Search for the cell housing the specified text and yield its [x, y] center coordinate. 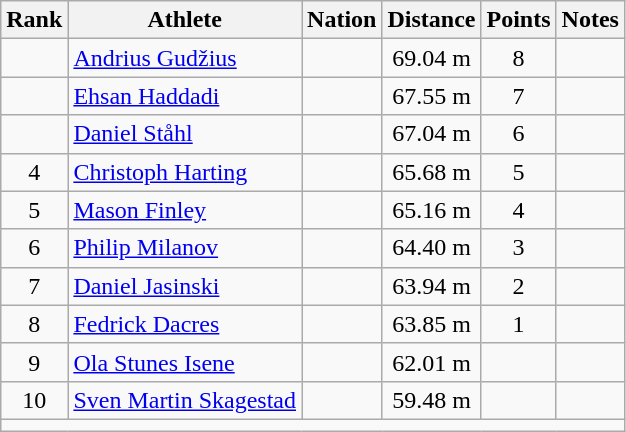
Notes [590, 20]
10 [34, 400]
3 [518, 248]
62.01 m [432, 362]
2 [518, 286]
1 [518, 324]
Ehsan Haddadi [185, 96]
Andrius Gudžius [185, 58]
Daniel Jasinski [185, 286]
59.48 m [432, 400]
Rank [34, 20]
Ola Stunes Isene [185, 362]
Christoph Harting [185, 172]
63.94 m [432, 286]
Nation [342, 20]
69.04 m [432, 58]
Athlete [185, 20]
9 [34, 362]
63.85 m [432, 324]
Philip Milanov [185, 248]
67.04 m [432, 134]
65.16 m [432, 210]
Sven Martin Skagestad [185, 400]
Mason Finley [185, 210]
Points [518, 20]
67.55 m [432, 96]
64.40 m [432, 248]
Fedrick Dacres [185, 324]
Daniel Ståhl [185, 134]
65.68 m [432, 172]
Distance [432, 20]
